Return the (x, y) coordinate for the center point of the cell that contains the specified text.  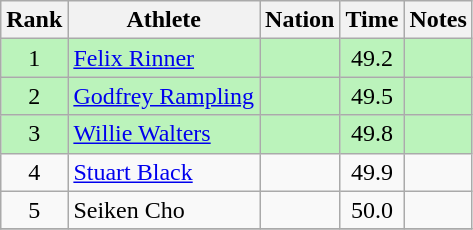
49.9 (372, 172)
49.5 (372, 96)
4 (34, 172)
3 (34, 134)
Notes (438, 20)
Felix Rinner (164, 58)
1 (34, 58)
Stuart Black (164, 172)
Godfrey Rampling (164, 96)
49.8 (372, 134)
2 (34, 96)
5 (34, 210)
Rank (34, 20)
Time (372, 20)
Nation (300, 20)
50.0 (372, 210)
Athlete (164, 20)
49.2 (372, 58)
Seiken Cho (164, 210)
Willie Walters (164, 134)
